Detect which cell encompasses the target text, then output its [X, Y] center coordinate. 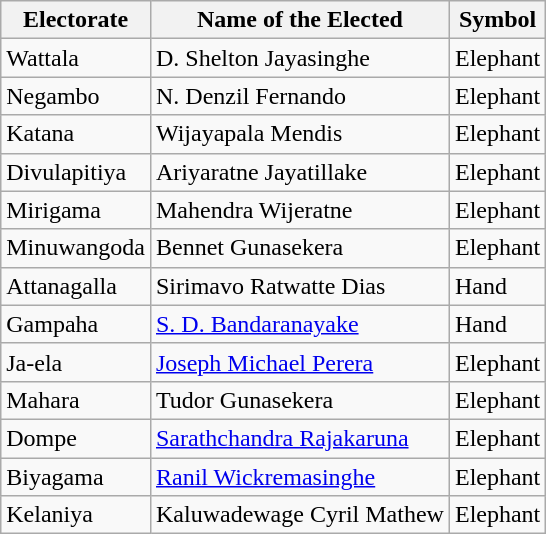
Kelaniya [76, 515]
Mahendra Wijeratne [300, 210]
Ja-ela [76, 362]
Divulapitiya [76, 172]
Biyagama [76, 477]
D. Shelton Jayasinghe [300, 58]
S. D. Bandaranayake [300, 324]
Sarathchandra Rajakaruna [300, 438]
Name of the Elected [300, 20]
Negambo [76, 96]
Dompe [76, 438]
Mahara [76, 400]
Minuwangoda [76, 248]
Attanagalla [76, 286]
N. Denzil Fernando [300, 96]
Bennet Gunasekera [300, 248]
Kaluwadewage Cyril Mathew [300, 515]
Electorate [76, 20]
Katana [76, 134]
Ariyaratne Jayatillake [300, 172]
Symbol [497, 20]
Sirimavo Ratwatte Dias [300, 286]
Wattala [76, 58]
Ranil Wickremasinghe [300, 477]
Wijayapala Mendis [300, 134]
Mirigama [76, 210]
Joseph Michael Perera [300, 362]
Gampaha [76, 324]
Tudor Gunasekera [300, 400]
